Pinpoint the cell where the given text exists, returning its [X, Y] midpoint coordinate. 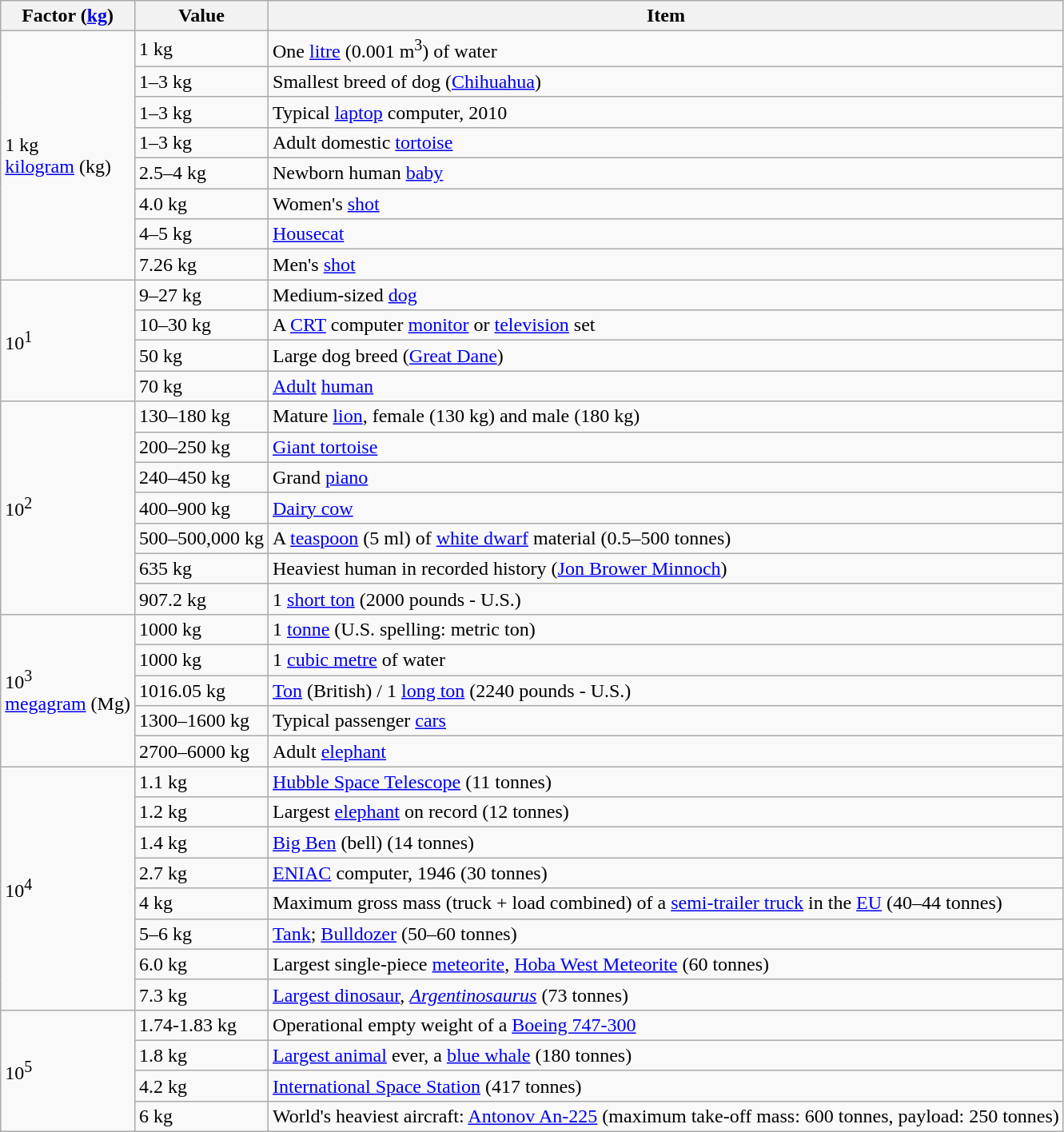
101 [68, 341]
Giant tortoise [667, 447]
1.8 kg [201, 1055]
Women's shot [667, 204]
1300–1600 kg [201, 721]
World's heaviest aircraft: Antonov An-225 (maximum take-off mass: 600 tonnes, payload: 250 tonnes) [667, 1116]
Mature lion, female (130 kg) and male (180 kg) [667, 417]
Grand piano [667, 477]
1 kg [201, 50]
1.2 kg [201, 812]
Typical passenger cars [667, 721]
4.0 kg [201, 204]
200–250 kg [201, 447]
4.2 kg [201, 1086]
1.4 kg [201, 843]
907.2 kg [201, 599]
105 [68, 1070]
4 kg [201, 903]
International Space Station (417 tonnes) [667, 1086]
Ton (British) / 1 long ton (2240 pounds - U.S.) [667, 691]
Largest dinosaur, Argentinosaurus (73 tonnes) [667, 994]
2.7 kg [201, 873]
Dairy cow [667, 508]
1 cubic metre of water [667, 660]
Largest single-piece meteorite, Hoba West Meteorite (60 tonnes) [667, 964]
Value [201, 16]
500–500,000 kg [201, 538]
Maximum gross mass (truck + load combined) of a semi-trailer truck in the EU (40–44 tonnes) [667, 903]
1 short ton (2000 pounds - U.S.) [667, 599]
Adult human [667, 386]
7.26 kg [201, 265]
ENIAC computer, 1946 (30 tonnes) [667, 873]
Heaviest human in recorded history (Jon Brower Minnoch) [667, 568]
Tank; Bulldozer (50–60 tonnes) [667, 934]
Big Ben (bell) (14 tonnes) [667, 843]
Hubble Space Telescope (11 tonnes) [667, 782]
Adult domestic tortoise [667, 142]
50 kg [201, 356]
2.5–4 kg [201, 173]
6.0 kg [201, 964]
A CRT computer monitor or television set [667, 325]
Largest animal ever, a blue whale (180 tonnes) [667, 1055]
2700–6000 kg [201, 751]
Adult elephant [667, 751]
7.3 kg [201, 994]
1 tonne (U.S. spelling: metric ton) [667, 629]
240–450 kg [201, 477]
635 kg [201, 568]
103megagram (Mg) [68, 690]
One litre (0.001 m3) of water [667, 50]
Typical laptop computer, 2010 [667, 112]
Largest elephant on record (12 tonnes) [667, 812]
5–6 kg [201, 934]
A teaspoon (5 ml) of white dwarf material (0.5–500 tonnes) [667, 538]
1.1 kg [201, 782]
9–27 kg [201, 295]
4–5 kg [201, 234]
Item [667, 16]
400–900 kg [201, 508]
Medium-sized dog [667, 295]
70 kg [201, 386]
1.74-1.83 kg [201, 1025]
130–180 kg [201, 417]
Smallest breed of dog (Chihuahua) [667, 82]
Newborn human baby [667, 173]
6 kg [201, 1116]
Factor (kg) [68, 16]
Large dog breed (Great Dane) [667, 356]
102 [68, 508]
Operational empty weight of a Boeing 747-300 [667, 1025]
Housecat [667, 234]
1016.05 kg [201, 691]
104 [68, 888]
Men's shot [667, 265]
10–30 kg [201, 325]
1 kgkilogram (kg) [68, 155]
